Identify which cell holds the provided text, then report its (X, Y) central coordinate. 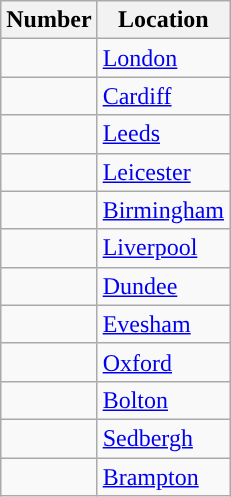
Cardiff (163, 96)
Oxford (163, 362)
Sedbergh (163, 438)
Liverpool (163, 248)
Brampton (163, 477)
Dundee (163, 286)
Leicester (163, 172)
London (163, 58)
Leeds (163, 134)
Evesham (163, 324)
Bolton (163, 400)
Birmingham (163, 210)
Location (163, 20)
Number (49, 20)
